Return the [X, Y] coordinate for the center point of the cell that contains the specified text.  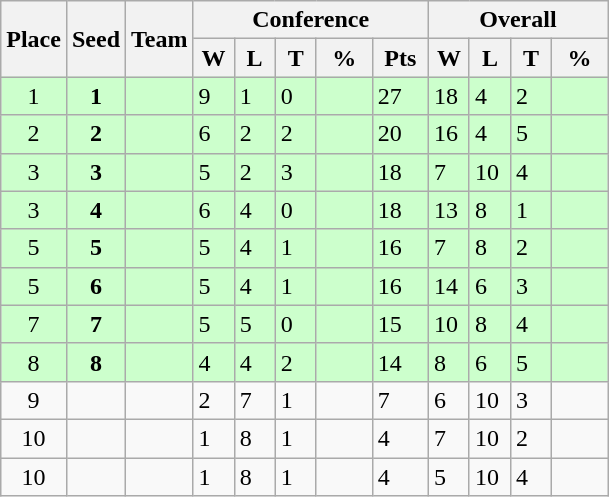
13 [448, 210]
Seed [96, 39]
27 [400, 96]
20 [400, 134]
Place [34, 39]
Pts [400, 58]
Overall [518, 20]
15 [400, 324]
Conference [310, 20]
Team [160, 39]
